Output the (x, y) coordinate of the center of the cell containing the given text.  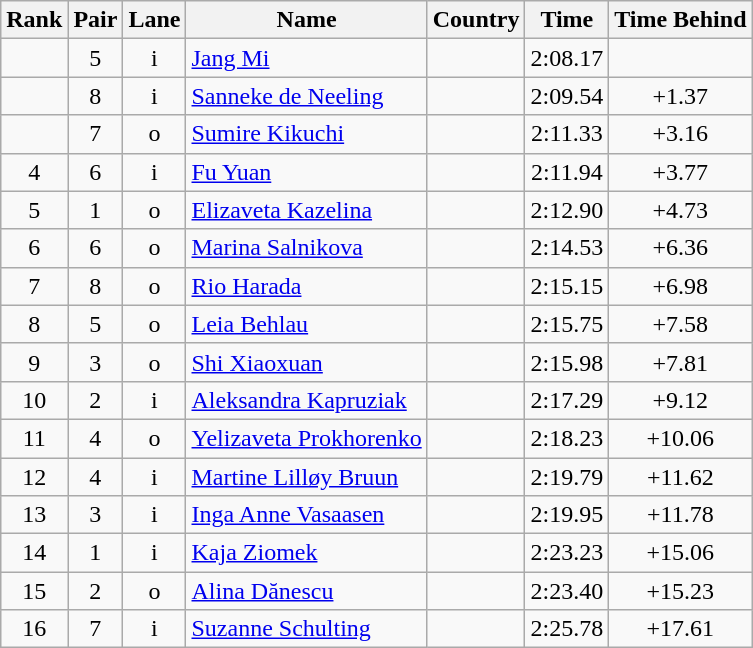
Martine Lilløy Bruun (306, 477)
Marina Salnikova (306, 248)
Sanneke de Neeling (306, 96)
Name (306, 20)
+3.16 (680, 134)
+15.06 (680, 553)
12 (34, 477)
Rank (34, 20)
Inga Anne Vasaasen (306, 515)
Lane (154, 20)
Alina Dănescu (306, 591)
2:18.23 (567, 438)
+7.58 (680, 324)
11 (34, 438)
+11.78 (680, 515)
+7.81 (680, 362)
Aleksandra Kapruziak (306, 400)
9 (34, 362)
16 (34, 629)
2:14.53 (567, 248)
+1.37 (680, 96)
+6.98 (680, 286)
Suzanne Schulting (306, 629)
+10.06 (680, 438)
Time Behind (680, 20)
2:23.40 (567, 591)
2:09.54 (567, 96)
10 (34, 400)
2:25.78 (567, 629)
Yelizaveta Prokhorenko (306, 438)
2:23.23 (567, 553)
2:15.15 (567, 286)
Shi Xiaoxuan (306, 362)
Elizaveta Kazelina (306, 210)
2:19.79 (567, 477)
2:15.98 (567, 362)
Sumire Kikuchi (306, 134)
+11.62 (680, 477)
2:11.94 (567, 172)
Rio Harada (306, 286)
2:19.95 (567, 515)
Jang Mi (306, 58)
14 (34, 553)
+4.73 (680, 210)
+17.61 (680, 629)
+9.12 (680, 400)
Kaja Ziomek (306, 553)
Leia Behlau (306, 324)
Country (476, 20)
+6.36 (680, 248)
2:15.75 (567, 324)
+15.23 (680, 591)
Fu Yuan (306, 172)
Pair (96, 20)
Time (567, 20)
2:12.90 (567, 210)
15 (34, 591)
2:17.29 (567, 400)
13 (34, 515)
2:11.33 (567, 134)
+3.77 (680, 172)
2:08.17 (567, 58)
